Detect which cell encompasses the target text, then output its (x, y) center coordinate. 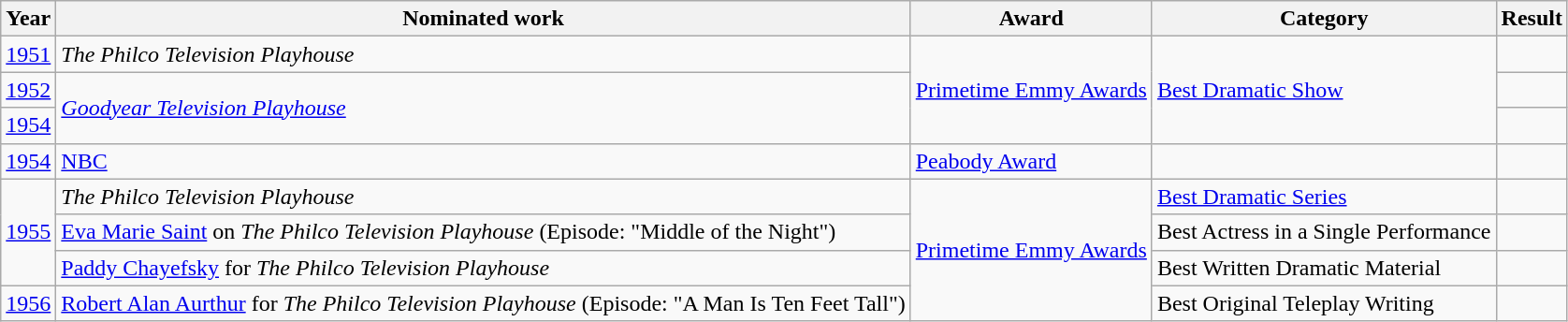
1952 (28, 90)
1955 (28, 232)
NBC (483, 161)
Eva Marie Saint on The Philco Television Playhouse (Episode: "Middle of the Night") (483, 232)
1956 (28, 303)
Nominated work (483, 19)
Year (28, 19)
Robert Alan Aurthur for The Philco Television Playhouse (Episode: "A Man Is Ten Feet Tall") (483, 303)
1951 (28, 54)
Goodyear Television Playhouse (483, 108)
Peabody Award (1031, 161)
Category (1324, 19)
Award (1031, 19)
Best Actress in a Single Performance (1324, 232)
Best Dramatic Series (1324, 197)
Best Original Teleplay Writing (1324, 303)
Best Written Dramatic Material (1324, 268)
Result (1532, 19)
Best Dramatic Show (1324, 90)
Paddy Chayefsky for The Philco Television Playhouse (483, 268)
